Detect which cell encompasses the target text, then output its [x, y] center coordinate. 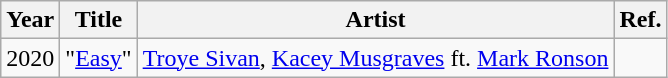
Year [30, 20]
Title [98, 20]
Troye Sivan, Kacey Musgraves ft. Mark Ronson [376, 58]
Artist [376, 20]
2020 [30, 58]
Ref. [640, 20]
"Easy" [98, 58]
